For the text-containing cell, return its midpoint in [x, y] coordinate format. 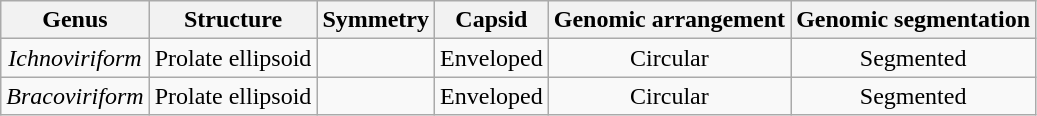
Genus [75, 20]
Capsid [492, 20]
Genomic segmentation [914, 20]
Structure [233, 20]
Symmetry [376, 20]
Ichnoviriform [75, 58]
Bracoviriform [75, 96]
Genomic arrangement [669, 20]
